From the cell containing the given text, extract its center point as [X, Y] coordinate. 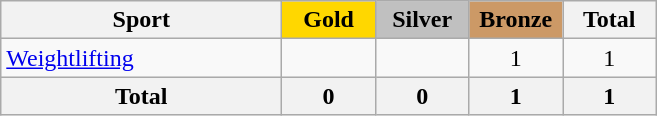
Gold [329, 20]
Bronze [516, 20]
Silver [422, 20]
Weightlifting [142, 58]
Sport [142, 20]
